Output the (X, Y) coordinate of the center of the cell containing the given text.  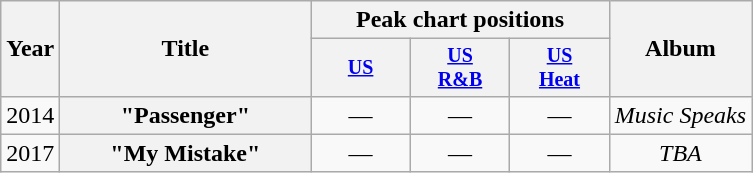
US (360, 68)
Peak chart positions (460, 20)
Title (186, 49)
Year (30, 49)
2014 (30, 115)
USHeat (560, 68)
2017 (30, 153)
"My Mistake" (186, 153)
"Passenger" (186, 115)
USR&B (460, 68)
Album (680, 49)
Music Speaks (680, 115)
TBA (680, 153)
